From the cell containing the given text, extract its center point as [X, Y] coordinate. 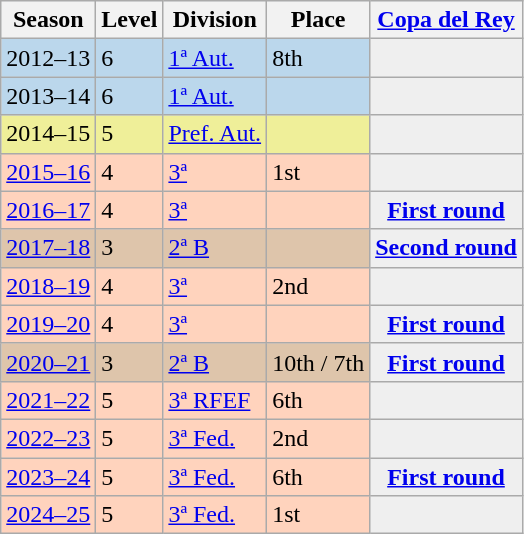
8th [318, 58]
2023–24 [48, 477]
2013–14 [48, 96]
2012–13 [48, 58]
Division [215, 20]
2020–21 [48, 362]
Place [318, 20]
2017–18 [48, 248]
Copa del Rey [446, 20]
2024–25 [48, 515]
10th / 7th [318, 362]
2016–17 [48, 210]
Season [48, 20]
2022–23 [48, 438]
3ª RFEF [215, 400]
Pref. Aut. [215, 134]
Level [130, 20]
2014–15 [48, 134]
2015–16 [48, 172]
Second round [446, 248]
2019–20 [48, 324]
2021–22 [48, 400]
2018–19 [48, 286]
